Return the (X, Y) coordinate for the center point of the cell that contains the specified text.  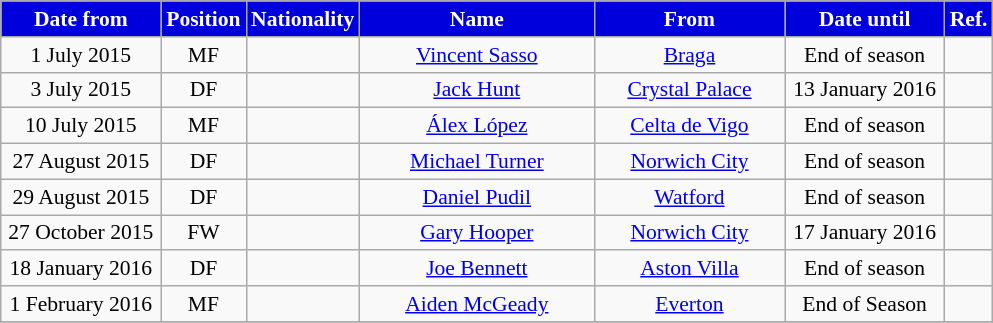
Position (204, 19)
29 August 2015 (81, 197)
Ref. (969, 19)
Michael Turner (476, 162)
Álex López (476, 126)
Date until (865, 19)
Daniel Pudil (476, 197)
Date from (81, 19)
27 October 2015 (81, 233)
Name (476, 19)
3 July 2015 (81, 90)
Celta de Vigo (689, 126)
10 July 2015 (81, 126)
17 January 2016 (865, 233)
Crystal Palace (689, 90)
18 January 2016 (81, 269)
Everton (689, 304)
Braga (689, 55)
13 January 2016 (865, 90)
Aston Villa (689, 269)
Jack Hunt (476, 90)
Gary Hooper (476, 233)
FW (204, 233)
Joe Bennett (476, 269)
Nationality (302, 19)
Aiden McGeady (476, 304)
From (689, 19)
27 August 2015 (81, 162)
End of Season (865, 304)
Watford (689, 197)
1 February 2016 (81, 304)
1 July 2015 (81, 55)
Vincent Sasso (476, 55)
